Extract the (x, y) coordinate from the center of the cell holding the provided text.  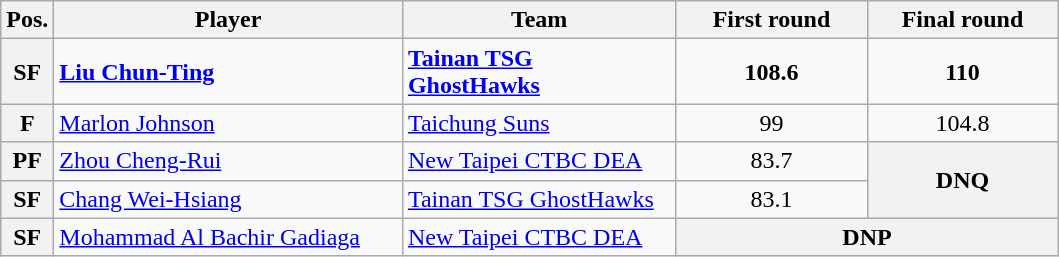
F (28, 123)
108.6 (772, 72)
Taichung Suns (539, 123)
DNP (867, 237)
Mohammad Al Bachir Gadiaga (228, 237)
104.8 (962, 123)
99 (772, 123)
Chang Wei-Hsiang (228, 199)
Final round (962, 20)
83.1 (772, 199)
Team (539, 20)
PF (28, 161)
Zhou Cheng-Rui (228, 161)
Pos. (28, 20)
83.7 (772, 161)
110 (962, 72)
Marlon Johnson (228, 123)
Player (228, 20)
DNQ (962, 180)
Liu Chun-Ting (228, 72)
First round (772, 20)
